Scan for the cell matching the given text and deliver its [X, Y] coordinate at center. 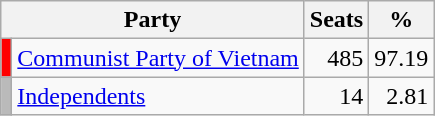
14 [336, 96]
% [402, 20]
97.19 [402, 58]
Party [153, 20]
Seats [336, 20]
2.81 [402, 96]
Independents [158, 96]
Communist Party of Vietnam [158, 58]
485 [336, 58]
